Return (x, y) of the center of cell containing provided text 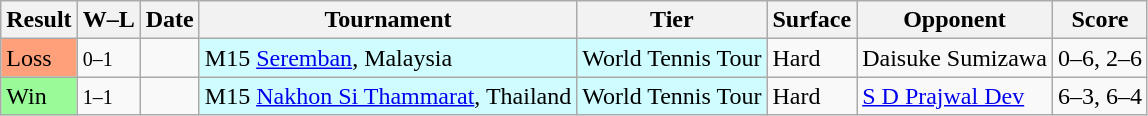
Result (39, 20)
Surface (812, 20)
Opponent (955, 20)
0–1 (108, 58)
Win (39, 96)
M15 Seremban, Malaysia (388, 58)
Date (170, 20)
Tier (672, 20)
W–L (108, 20)
1–1 (108, 96)
Score (1100, 20)
0–6, 2–6 (1100, 58)
M15 Nakhon Si Thammarat, Thailand (388, 96)
Daisuke Sumizawa (955, 58)
S D Prajwal Dev (955, 96)
Tournament (388, 20)
6–3, 6–4 (1100, 96)
Loss (39, 58)
